Pinpoint the cell where the given text exists, returning its (X, Y) midpoint coordinate. 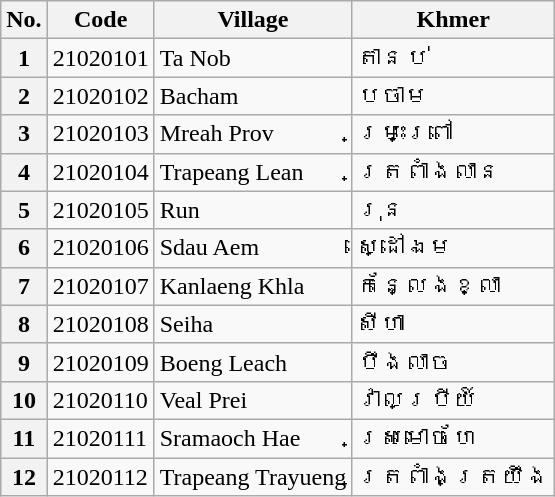
4 (24, 172)
21020103 (100, 134)
21020102 (100, 96)
5 (24, 210)
Seiha (253, 324)
2 (24, 96)
21020110 (100, 400)
Bacham (253, 96)
6 (24, 248)
10 (24, 400)
Boeng Leach (253, 362)
21020101 (100, 58)
ម្រះព្រៅ (454, 134)
Mreah Prov (253, 134)
Code (100, 20)
រុន (454, 210)
វាលប្រីយ៍ (454, 400)
តានប់ (454, 58)
បចាម (454, 96)
7 (24, 286)
Ta Nob (253, 58)
ត្រពាំងត្រយឹង (454, 477)
Veal Prei (253, 400)
21020108 (100, 324)
9 (24, 362)
បឹងលាច (454, 362)
សីហា (454, 324)
Village (253, 20)
3 (24, 134)
Khmer (454, 20)
21020107 (100, 286)
កន្លែងខ្លា (454, 286)
12 (24, 477)
11 (24, 438)
21020105 (100, 210)
8 (24, 324)
Kanlaeng Khla (253, 286)
1 (24, 58)
Sdau Aem (253, 248)
Trapeang Trayueng (253, 477)
21020111 (100, 438)
21020104 (100, 172)
ត្រពាំងលាន (454, 172)
Sramaoch Hae (253, 438)
21020106 (100, 248)
Run (253, 210)
Trapeang Lean (253, 172)
ស្រមោចហែ (454, 438)
No. (24, 20)
ស្ដៅឯម (454, 248)
21020109 (100, 362)
21020112 (100, 477)
